From the cell containing the given text, extract its center point as (X, Y) coordinate. 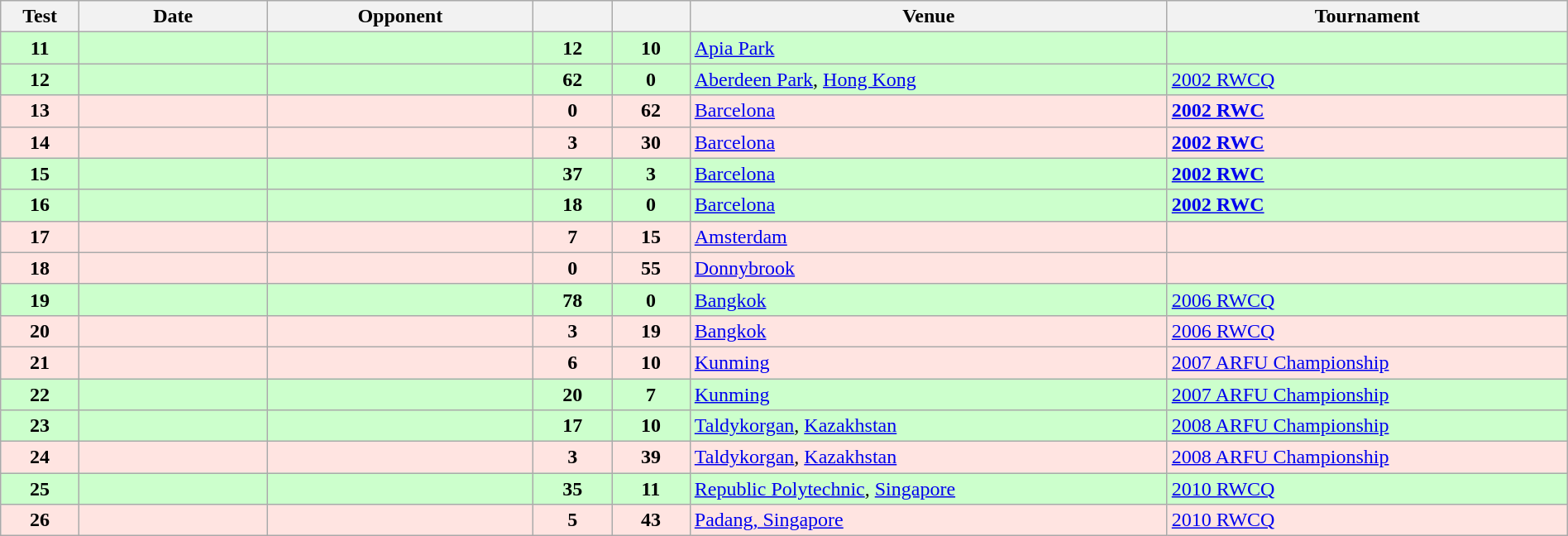
23 (40, 426)
24 (40, 457)
2002 RWCQ (1367, 79)
Aberdeen Park, Hong Kong (928, 79)
55 (652, 268)
13 (40, 111)
Republic Polytechnic, Singapore (928, 489)
6 (572, 362)
78 (572, 299)
Test (40, 17)
39 (652, 457)
21 (40, 362)
16 (40, 205)
Apia Park (928, 48)
37 (572, 174)
Donnybrook (928, 268)
Venue (928, 17)
5 (572, 520)
Date (172, 17)
30 (652, 142)
Amsterdam (928, 237)
Padang, Singapore (928, 520)
43 (652, 520)
22 (40, 395)
Opponent (400, 17)
14 (40, 142)
25 (40, 489)
26 (40, 520)
35 (572, 489)
Tournament (1367, 17)
